Identify which cell holds the provided text, then report its (x, y) central coordinate. 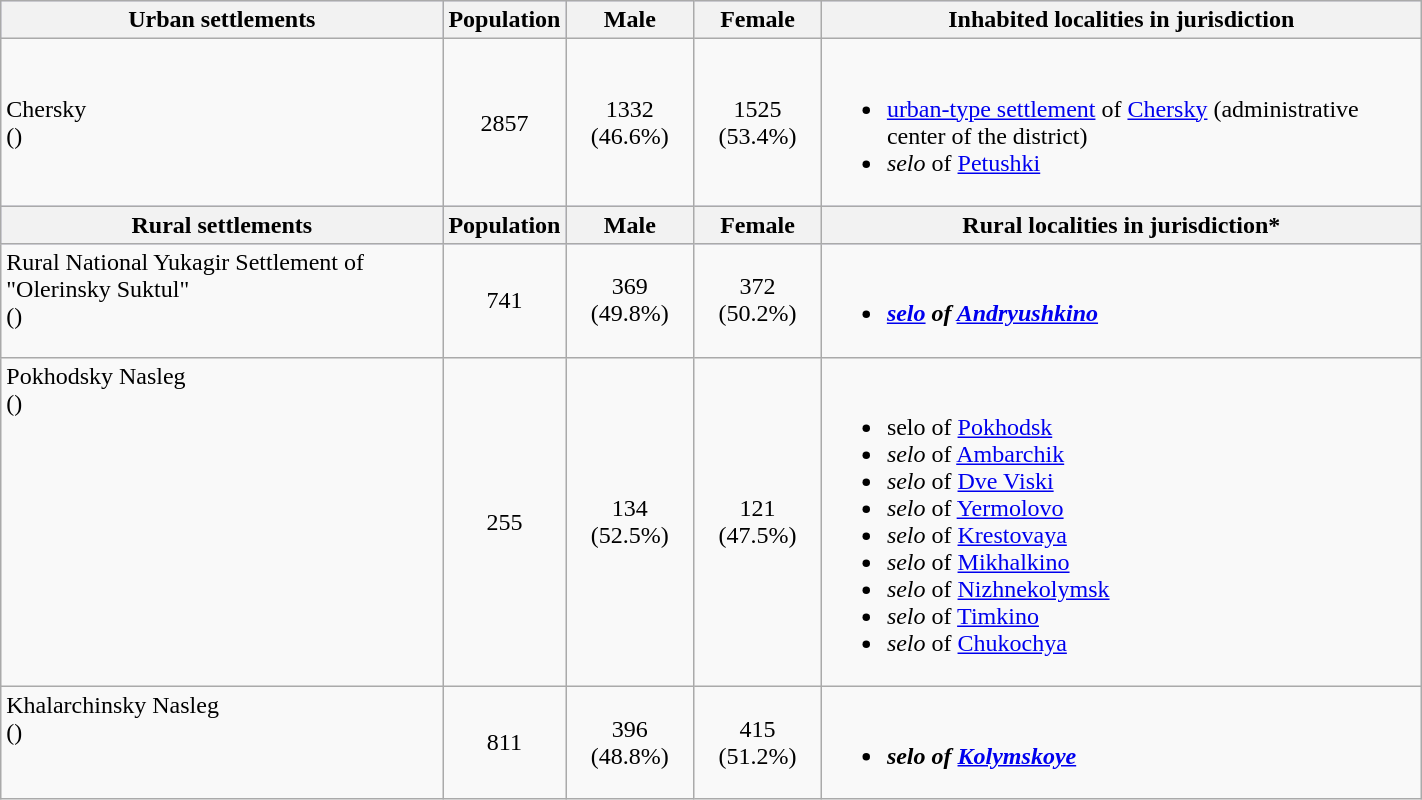
369 (49.8%) (630, 300)
1332 (46.6%) (630, 122)
Pokhodsky Nasleg() (222, 522)
selo of Andryushkino (1121, 300)
811 (504, 742)
Chersky() (222, 122)
741 (504, 300)
Rural localities in jurisdiction* (1121, 225)
Khalarchinsky Nasleg() (222, 742)
134 (52.5%) (630, 522)
1525 (53.4%) (758, 122)
255 (504, 522)
Inhabited localities in jurisdiction (1121, 20)
urban-type settlement of Chersky (administrative center of the district)selo of Petushki (1121, 122)
Urban settlements (222, 20)
Rural National Yukagir Settlement of "Olerinsky Suktul"() (222, 300)
121 (47.5%) (758, 522)
415 (51.2%) (758, 742)
Rural settlements (222, 225)
372 (50.2%) (758, 300)
2857 (504, 122)
selo of Kolymskoye (1121, 742)
396 (48.8%) (630, 742)
